Extract the (x, y) coordinate from the center of the cell holding the provided text.  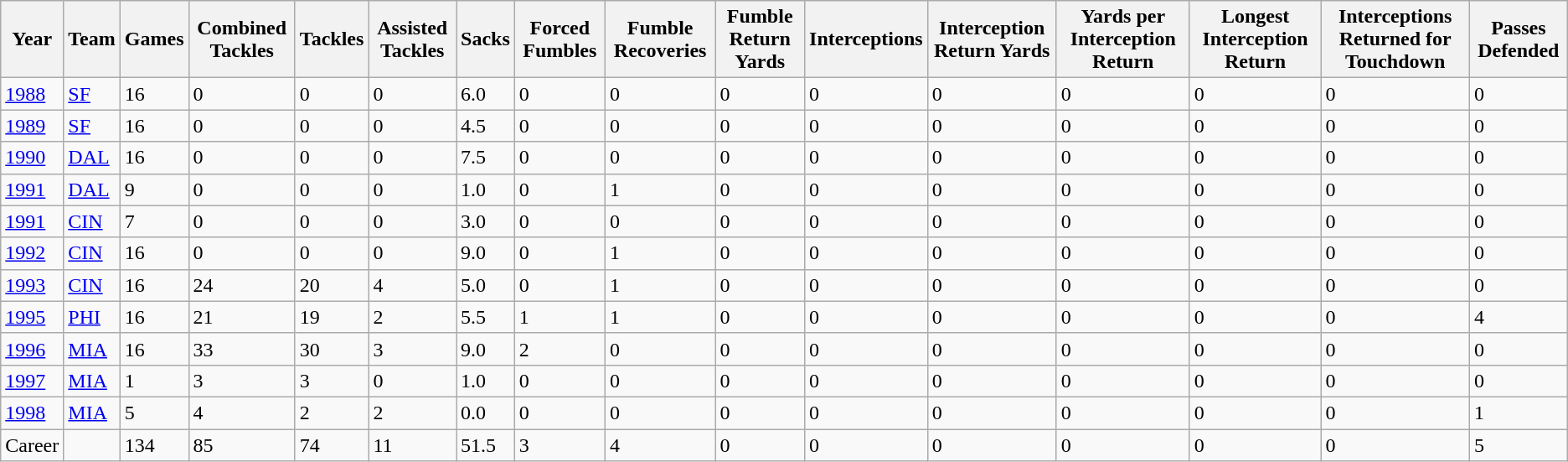
21 (241, 317)
3.0 (486, 221)
1997 (32, 381)
Interception Return Yards (992, 39)
Team (92, 39)
Combined Tackles (241, 39)
134 (154, 445)
1992 (32, 253)
7.5 (486, 158)
5.0 (486, 285)
Assisted Tackles (412, 39)
7 (154, 221)
19 (332, 317)
1995 (32, 317)
Fumble Recoveries (660, 39)
0.0 (486, 413)
1996 (32, 349)
1988 (32, 94)
Career (32, 445)
Interceptions (866, 39)
85 (241, 445)
Yards per Interception Return (1122, 39)
Passes Defended (1518, 39)
1989 (32, 126)
74 (332, 445)
4.5 (486, 126)
30 (332, 349)
Tackles (332, 39)
51.5 (486, 445)
9 (154, 189)
Forced Fumbles (560, 39)
Fumble Return Yards (761, 39)
Games (154, 39)
PHI (92, 317)
20 (332, 285)
Interceptions Returned for Touchdown (1395, 39)
Longest Interception Return (1255, 39)
Year (32, 39)
11 (412, 445)
5.5 (486, 317)
1993 (32, 285)
6.0 (486, 94)
1990 (32, 158)
33 (241, 349)
1998 (32, 413)
Sacks (486, 39)
24 (241, 285)
